For the text-containing cell, return its midpoint in [x, y] coordinate format. 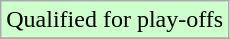
Qualified for play-offs [115, 20]
